Capture the cell that displays the provided text and extract its [x, y] central coordinate. 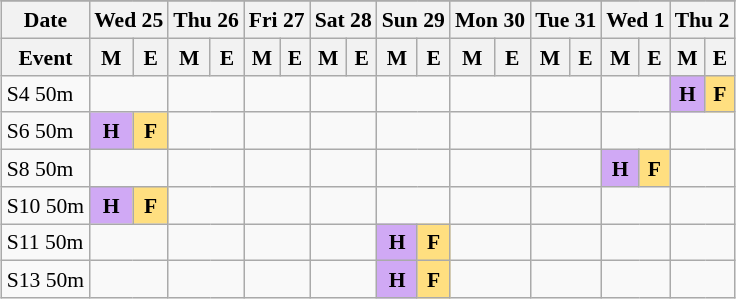
S8 50m [46, 168]
S10 50m [46, 204]
S4 50m [46, 94]
S13 50m [46, 280]
Thu 2 [702, 20]
Sat 28 [344, 20]
Fri 27 [277, 20]
Sun 29 [414, 20]
S11 50m [46, 242]
Wed 1 [635, 20]
S6 50m [46, 130]
Tue 31 [566, 20]
Date [46, 20]
Wed 25 [128, 20]
Thu 26 [206, 20]
Mon 30 [490, 20]
Event [46, 56]
